Return (x, y) of the center of cell containing provided text 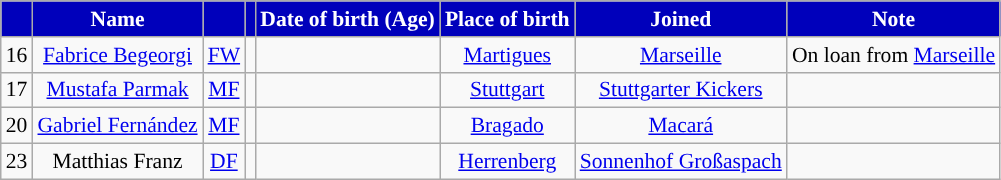
FW (224, 55)
Place of birth (508, 19)
Note (894, 19)
Gabriel Fernández (117, 126)
17 (17, 90)
On loan from Marseille (894, 55)
Stuttgart (508, 90)
16 (17, 55)
Joined (681, 19)
Date of birth (Age) (348, 19)
DF (224, 162)
Name (117, 19)
Stuttgarter Kickers (681, 90)
Macará (681, 126)
Marseille (681, 55)
Sonnenhof Großaspach (681, 162)
Martigues (508, 55)
Bragado (508, 126)
Fabrice Begeorgi (117, 55)
Mustafa Parmak (117, 90)
Matthias Franz (117, 162)
20 (17, 126)
Herrenberg (508, 162)
23 (17, 162)
